From the cell containing the given text, extract its center point as (x, y) coordinate. 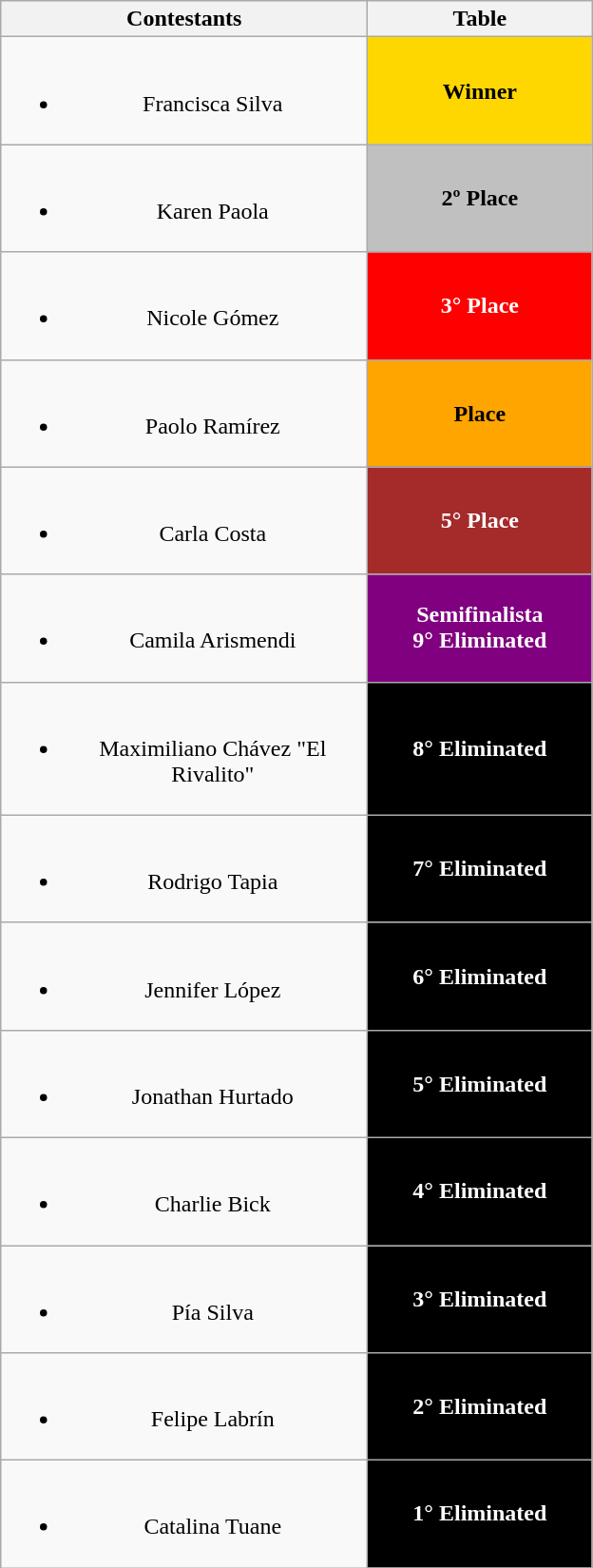
Rodrigo Tapia (184, 869)
Paolo Ramírez (184, 413)
3° Place (480, 306)
Place (480, 413)
Karen Paola (184, 198)
Francisca Silva (184, 91)
8° Eliminated (480, 748)
Carla Costa (184, 521)
Felipe Labrín (184, 1407)
Table (480, 19)
2° Eliminated (480, 1407)
Contestants (184, 19)
Semifinalista9° Eliminated (480, 628)
7° Eliminated (480, 869)
Jonathan Hurtado (184, 1084)
Charlie Bick (184, 1191)
5° Place (480, 521)
Jennifer López (184, 976)
Maximiliano Chávez "El Rivalito" (184, 748)
Catalina Tuane (184, 1514)
Camila Arismendi (184, 628)
Nicole Gómez (184, 306)
Winner (480, 91)
1° Eliminated (480, 1514)
Pía Silva (184, 1299)
4° Eliminated (480, 1191)
2º Place (480, 198)
6° Eliminated (480, 976)
5° Eliminated (480, 1084)
3° Eliminated (480, 1299)
